Identify which cell holds the provided text, then report its (X, Y) central coordinate. 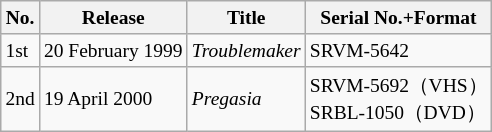
Release (113, 18)
No. (20, 18)
2nd (20, 98)
Title (246, 18)
SRVM-5692（VHS）SRBL-1050（DVD） (398, 98)
Pregasia (246, 98)
SRVM-5642 (398, 50)
Serial No.+Format (398, 18)
1st (20, 50)
Troublemaker (246, 50)
19 April 2000 (113, 98)
20 February 1999 (113, 50)
